Identify which cell holds the provided text, then report its (X, Y) central coordinate. 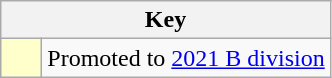
Promoted to 2021 B division (186, 58)
Key (166, 20)
